Detect which cell encompasses the target text, then output its [X, Y] center coordinate. 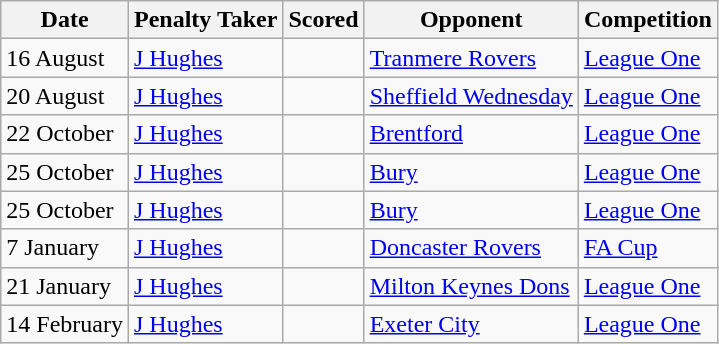
Brentford [471, 134]
FA Cup [648, 248]
Scored [324, 20]
Milton Keynes Dons [471, 286]
Competition [648, 20]
Exeter City [471, 324]
7 January [65, 248]
Opponent [471, 20]
22 October [65, 134]
20 August [65, 96]
Sheffield Wednesday [471, 96]
16 August [65, 58]
Date [65, 20]
Doncaster Rovers [471, 248]
Penalty Taker [205, 20]
21 January [65, 286]
14 February [65, 324]
Tranmere Rovers [471, 58]
